For the text-containing cell, return its midpoint in (X, Y) coordinate format. 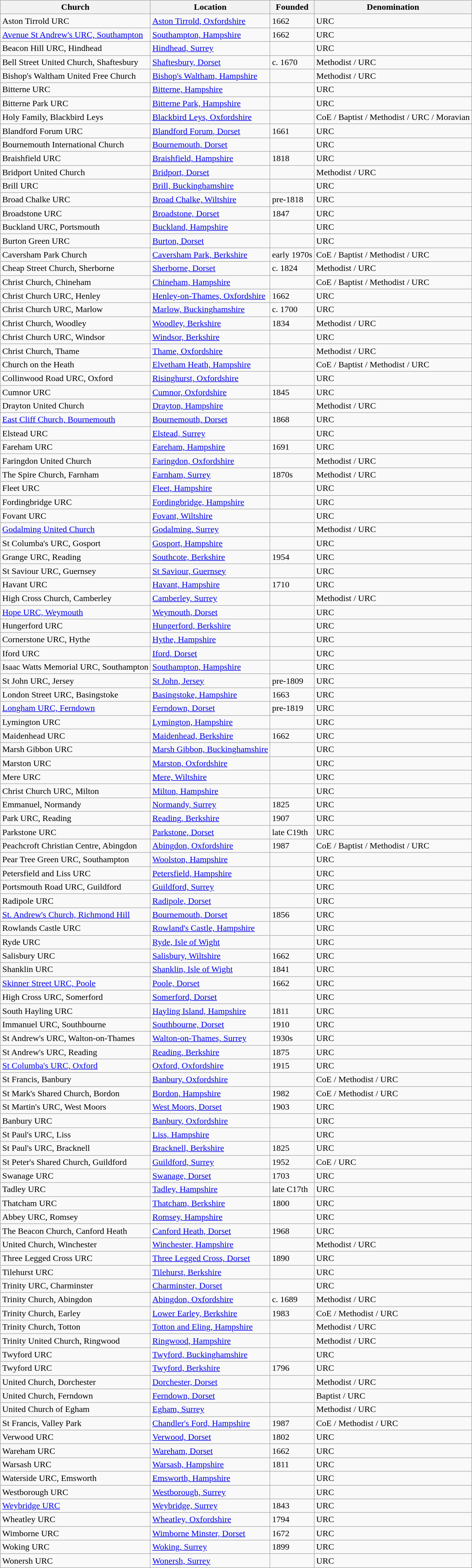
Bitterne Park URC (75, 103)
pre-1818 (292, 200)
Chineham, Hampshire (210, 282)
Salisbury URC (75, 956)
Mere, Wiltshire (210, 777)
Windsor, Berkshire (210, 337)
Buckland URC, Portsmouth (75, 227)
Bridport United Church (75, 172)
Longham URC, Ferndown (75, 708)
Three Legged Cross, Dorset (210, 1258)
Beacon Hill URC, Hindhead (75, 48)
Radipole URC (75, 901)
1907 (292, 818)
Thatcham URC (75, 1203)
Warsash URC (75, 1464)
East Cliff Church, Bournemouth (75, 420)
Ringwood, Hampshire (210, 1341)
Hungerford URC (75, 626)
Cumnor URC (75, 392)
Radipole, Dorset (210, 901)
Oxford, Oxfordshire (210, 1066)
1899 (292, 1547)
Farnham, Surrey (210, 475)
1710 (292, 584)
Park URC, Reading (75, 818)
Aston Tirrold URC (75, 21)
St Saviour URC, Guernsey (75, 571)
Southcote, Berkshire (210, 557)
St Martin's URC, West Moors (75, 1107)
Wimborne URC (75, 1533)
Wonersh URC (75, 1561)
Christ Church, Woodley (75, 323)
Lower Earley, Berkshire (210, 1313)
Cheap Street Church, Sherborne (75, 268)
Bishop's Waltham United Free Church (75, 76)
pre-1819 (292, 708)
Gosport, Hampshire (210, 543)
1843 (292, 1506)
Collinwood Road URC, Oxford (75, 378)
pre-1809 (292, 681)
St John, Jersey (210, 681)
Braishfield URC (75, 158)
Baptist / URC (393, 1396)
Fareham, Hampshire (210, 447)
Burton, Dorset (210, 241)
Westborough, Surrey (210, 1492)
United Church, Dorchester (75, 1382)
Poole, Dorset (210, 983)
West Moors, Dorset (210, 1107)
Marston, Oxfordshire (210, 763)
High Cross Church, Camberley (75, 598)
early 1970s (292, 255)
London Street URC, Basingstoke (75, 695)
Emmanuel, Normandy (75, 804)
1968 (292, 1231)
late C19th (292, 832)
Hayling Island, Hampshire (210, 1011)
Havant URC (75, 584)
Christ Church URC, Milton (75, 791)
Verwood URC (75, 1437)
Weybridge URC (75, 1506)
Christ Church URC, Windsor (75, 337)
Wimborne Minster, Dorset (210, 1533)
St Peter's Shared Church, Guildford (75, 1162)
Havant, Hampshire (210, 584)
Hope URC, Weymouth (75, 612)
Elstead URC (75, 433)
Parkstone URC (75, 832)
Fovant URC (75, 516)
1847 (292, 213)
Drayton, Hampshire (210, 406)
The Beacon Church, Canford Heath (75, 1231)
Bordon, Hampshire (210, 1093)
1930s (292, 1038)
Basingstoke, Hampshire (210, 695)
Somerford, Dorset (210, 997)
1870s (292, 475)
Immanuel URC, Southbourne (75, 1024)
Portsmouth Road URC, Guildford (75, 887)
United Church, Ferndown (75, 1396)
Lymington URC (75, 722)
Denomination (393, 7)
Shaftesbury, Dorset (210, 62)
Trinity United Church, Ringwood (75, 1341)
Tilehurst, Berkshire (210, 1272)
St Saviour, Guernsey (210, 571)
Liss, Hampshire (210, 1135)
Parkstone, Dorset (210, 832)
Mere URC (75, 777)
Thame, Oxfordshire (210, 351)
Hungerford, Berkshire (210, 626)
Maidenhead URC (75, 736)
Petersfield, Hampshire (210, 873)
Woolston, Hampshire (210, 860)
late C17th (292, 1189)
Peachcroft Christian Centre, Abingdon (75, 846)
St John URC, Jersey (75, 681)
Petersfield and Liss URC (75, 873)
St Andrew's URC, Reading (75, 1052)
1703 (292, 1176)
Broadstone, Dorset (210, 213)
Woodley, Berkshire (210, 323)
Holy Family, Blackbird Leys (75, 117)
Swanage URC (75, 1176)
Skinner Street URC, Poole (75, 983)
1982 (292, 1093)
Emsworth, Hampshire (210, 1478)
Woking, Surrey (210, 1547)
Godalming United Church (75, 530)
Bitterne URC (75, 90)
Blackbird Leys, Oxfordshire (210, 117)
Milton, Hampshire (210, 791)
Twyford, Buckinghamshire (210, 1355)
South Hayling URC (75, 1011)
Rowland's Castle, Hampshire (210, 928)
Tadley URC (75, 1189)
Braishfield, Hampshire (210, 158)
Elvetham Heath, Hampshire (210, 364)
Founded (292, 7)
1672 (292, 1533)
Waterside URC, Emsworth (75, 1478)
Trinity Church, Abingdon (75, 1300)
Bridport, Dorset (210, 172)
Wheatley URC (75, 1520)
St Columba's URC, Gosport (75, 543)
Winchester, Hampshire (210, 1244)
Banbury URC (75, 1121)
Charminster, Dorset (210, 1286)
High Cross URC, Somerford (75, 997)
Drayton United Church (75, 406)
Abbey URC, Romsey (75, 1217)
Totton and Eling, Hampshire (210, 1327)
Cornerstone URC, Hythe (75, 640)
Bishop's Waltham, Hampshire (210, 76)
Three Legged Cross URC (75, 1258)
1903 (292, 1107)
St Francis, Valley Park (75, 1423)
Ryde, Isle of Wight (210, 942)
c. 1824 (292, 268)
Christ Church, Thame (75, 351)
Avenue St Andrew's URC, Southampton (75, 35)
Brill, Buckinghamshire (210, 186)
1818 (292, 158)
Faringdon, Oxfordshire (210, 461)
Hindhead, Surrey (210, 48)
1910 (292, 1024)
1800 (292, 1203)
1691 (292, 447)
The Spire Church, Farnham (75, 475)
Broadstone URC (75, 213)
CoE / Baptist / Methodist / URC / Moravian (393, 117)
Trinity Church, Earley (75, 1313)
St Francis, Banbury (75, 1080)
Romsey, Hampshire (210, 1217)
St Columba's URC, Oxford (75, 1066)
1661 (292, 131)
Fordingbridge, Hampshire (210, 502)
1856 (292, 915)
Pear Tree Green URC, Southampton (75, 860)
1802 (292, 1437)
United Church, Winchester (75, 1244)
Weybridge, Surrey (210, 1506)
c. 1689 (292, 1300)
Burton Green URC (75, 241)
Weymouth, Dorset (210, 612)
Fovant, Wiltshire (210, 516)
Rowlands Castle URC (75, 928)
Trinity Church, Totton (75, 1327)
St Paul's URC, Liss (75, 1135)
Broad Chalke, Wiltshire (210, 200)
Dorchester, Dorset (210, 1382)
Aston Tirrold, Oxfordshire (210, 21)
United Church of Egham (75, 1409)
Tilehurst URC (75, 1272)
Wareham URC (75, 1451)
1796 (292, 1368)
Fordingbridge URC (75, 502)
Walton-on-Thames, Surrey (210, 1038)
1954 (292, 557)
Henley-on-Thames, Oxfordshire (210, 296)
1875 (292, 1052)
Elstead, Surrey (210, 433)
St Andrew's URC, Walton-on-Thames (75, 1038)
Ryde URC (75, 942)
Southbourne, Dorset (210, 1024)
Faringdon United Church (75, 461)
Bournemouth International Church (75, 144)
1890 (292, 1258)
Canford Heath, Dorset (210, 1231)
Church (75, 7)
1834 (292, 323)
Egham, Surrey (210, 1409)
1868 (292, 420)
c. 1670 (292, 62)
Shanklin URC (75, 969)
Twyford, Berkshire (210, 1368)
St. Andrew's Church, Richmond Hill (75, 915)
Church on the Heath (75, 364)
1952 (292, 1162)
Sherborne, Dorset (210, 268)
1915 (292, 1066)
Broad Chalke URC (75, 200)
Marlow, Buckinghamshire (210, 310)
Bell Street United Church, Shaftesbury (75, 62)
Lymington, Hampshire (210, 722)
Maidenhead, Berkshire (210, 736)
Camberley, Surrey (210, 598)
1794 (292, 1520)
Bitterne Park, Hampshire (210, 103)
Warsash, Hampshire (210, 1464)
Normandy, Surrey (210, 804)
Grange URC, Reading (75, 557)
Chandler's Ford, Hampshire (210, 1423)
c. 1700 (292, 310)
Location (210, 7)
1841 (292, 969)
Fleet URC (75, 488)
Christ Church URC, Marlow (75, 310)
Thatcham, Berkshire (210, 1203)
Bracknell, Berkshire (210, 1148)
Wheatley, Oxfordshire (210, 1520)
1663 (292, 695)
1983 (292, 1313)
Woking URC (75, 1547)
Isaac Watts Memorial URC, Southampton (75, 667)
Tadley, Hampshire (210, 1189)
Marsh Gibbon URC (75, 750)
Blandford Forum URC (75, 131)
Christ Church URC, Henley (75, 296)
Cumnor, Oxfordshire (210, 392)
Westborough URC (75, 1492)
Christ Church, Chineham (75, 282)
Blandford Forum, Dorset (210, 131)
Marston URC (75, 763)
Risinghurst, Oxfordshire (210, 378)
Salisbury, Wiltshire (210, 956)
Fareham URC (75, 447)
Bitterne, Hampshire (210, 90)
Caversham Park, Berkshire (210, 255)
Iford, Dorset (210, 653)
Buckland, Hampshire (210, 227)
Marsh Gibbon, Buckinghamshire (210, 750)
Godalming, Surrey (210, 530)
Hythe, Hampshire (210, 640)
St Mark's Shared Church, Bordon (75, 1093)
Wareham, Dorset (210, 1451)
CoE / URC (393, 1162)
Brill URC (75, 186)
Swanage, Dorset (210, 1176)
Caversham Park Church (75, 255)
Shanklin, Isle of Wight (210, 969)
Verwood, Dorset (210, 1437)
1845 (292, 392)
Wonersh, Surrey (210, 1561)
Trinity URC, Charminster (75, 1286)
Fleet, Hampshire (210, 488)
Iford URC (75, 653)
St Paul's URC, Bracknell (75, 1148)
